From the cell containing the given text, extract its center point as [X, Y] coordinate. 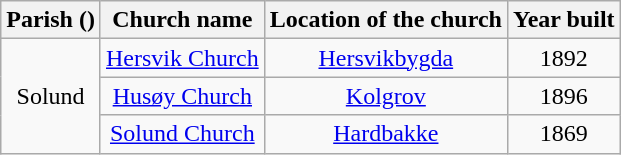
Hardbakke [386, 134]
1892 [564, 58]
Parish () [51, 20]
Kolgrov [386, 96]
Hersvik Church [182, 58]
Location of the church [386, 20]
1869 [564, 134]
Solund [51, 96]
Church name [182, 20]
Hersvikbygda [386, 58]
Husøy Church [182, 96]
1896 [564, 96]
Solund Church [182, 134]
Year built [564, 20]
